For the text-containing cell, return its midpoint in [X, Y] coordinate format. 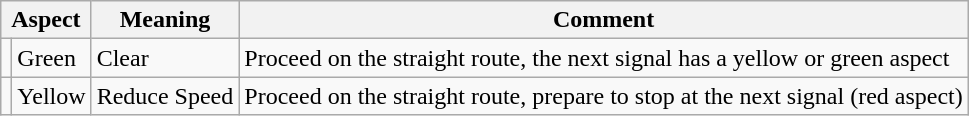
Proceed on the straight route, prepare to stop at the next signal (red aspect) [604, 96]
Meaning [165, 20]
Clear [165, 58]
Aspect [46, 20]
Reduce Speed [165, 96]
Comment [604, 20]
Yellow [52, 96]
Green [52, 58]
Proceed on the straight route, the next signal has a yellow or green aspect [604, 58]
